Locate the cell with the specified text and output its (x, y) center coordinate. 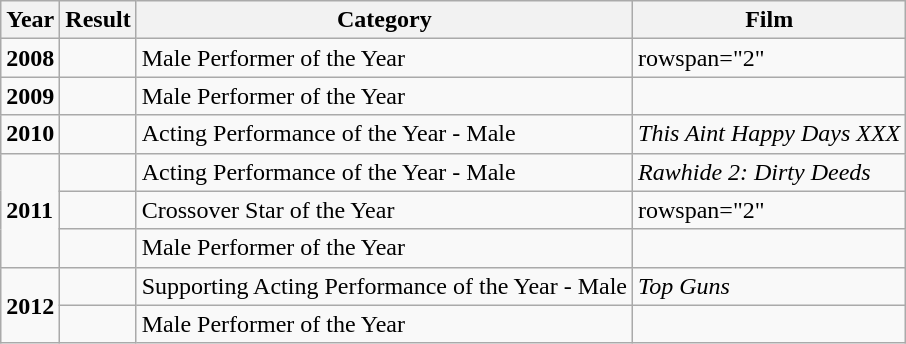
Result (98, 20)
This Aint Happy Days XXX (770, 134)
Film (770, 20)
Supporting Acting Performance of the Year - Male (384, 286)
Rawhide 2: Dirty Deeds (770, 172)
Category (384, 20)
Crossover Star of the Year (384, 210)
Year (30, 20)
Top Guns (770, 286)
2009 (30, 96)
2012 (30, 305)
2011 (30, 210)
2008 (30, 58)
2010 (30, 134)
